Extract the [X, Y] coordinate from the center of the cell holding the provided text.  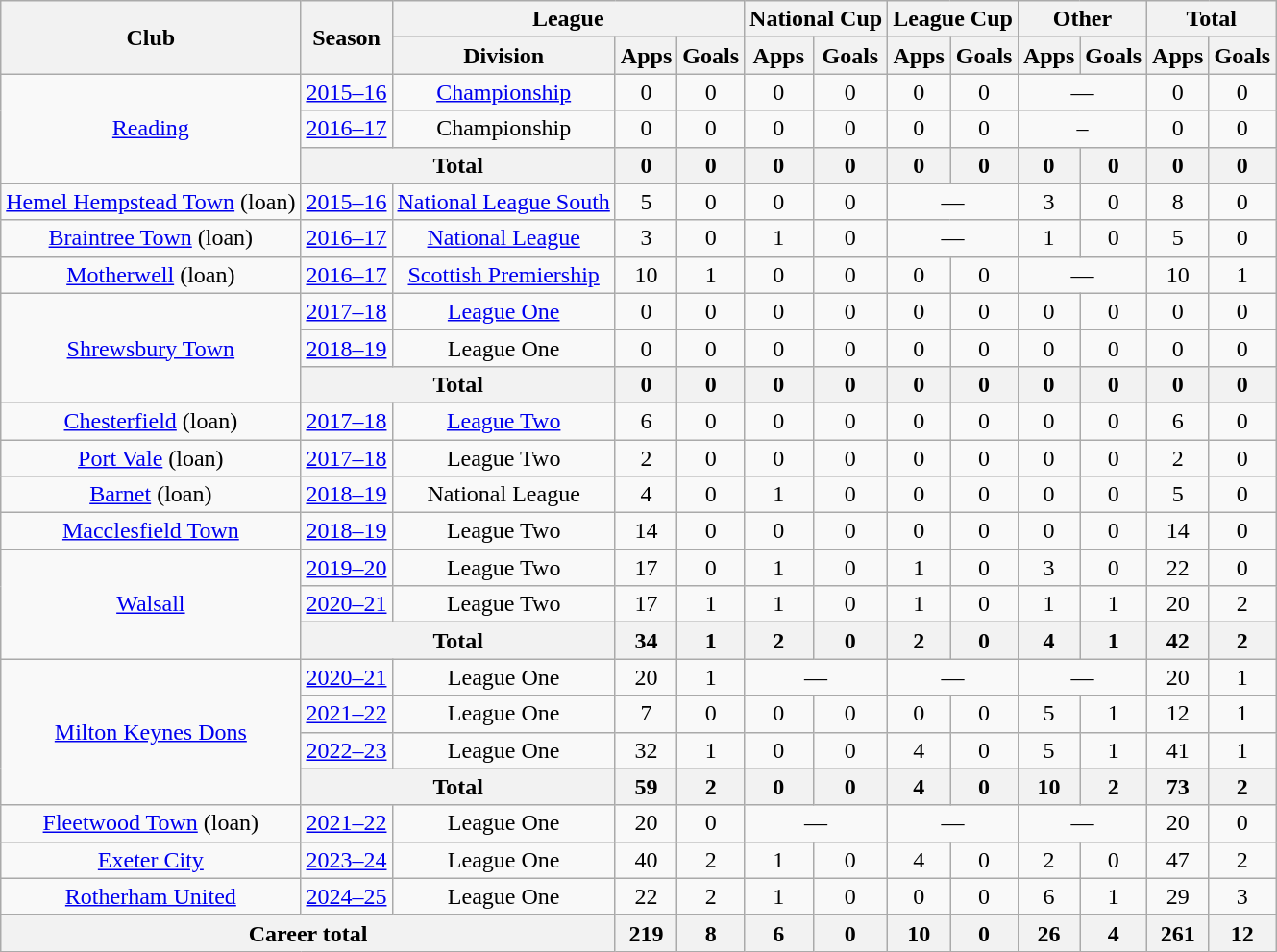
2024–25 [346, 896]
Exeter City [151, 860]
Motherwell (loan) [151, 275]
7 [646, 714]
40 [646, 860]
Season [346, 37]
29 [1178, 896]
59 [646, 787]
Macclesfield Town [151, 531]
2022–23 [346, 750]
47 [1178, 860]
Fleetwood Town (loan) [151, 823]
261 [1178, 933]
– [1082, 129]
Hemel Hempstead Town (loan) [151, 202]
National Cup [817, 19]
2019–20 [346, 568]
Division [503, 56]
League Cup [953, 19]
League [569, 19]
Chesterfield (loan) [151, 421]
2023–24 [346, 860]
34 [646, 641]
73 [1178, 787]
Career total [308, 933]
Milton Keynes Dons [151, 732]
Other [1082, 19]
National League South [503, 202]
Club [151, 37]
Rotherham United [151, 896]
Walsall [151, 604]
Braintree Town (loan) [151, 238]
219 [646, 933]
Barnet (loan) [151, 495]
42 [1178, 641]
26 [1048, 933]
41 [1178, 750]
32 [646, 750]
Port Vale (loan) [151, 458]
Reading [151, 129]
Shrewsbury Town [151, 348]
Scottish Premiership [503, 275]
